Find where the given text appears and provide that cell's center as [X, Y] coordinate. 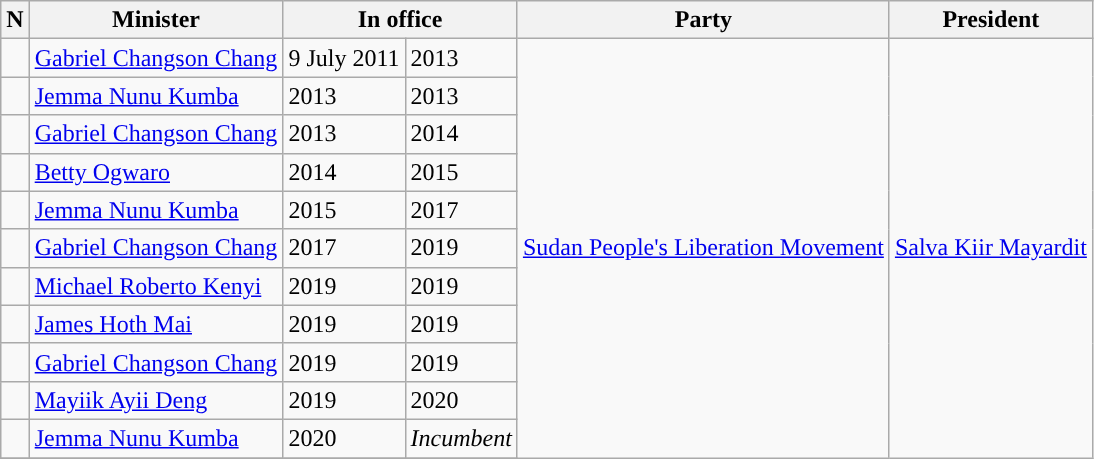
Mayiik Ayii Deng [156, 400]
Party [703, 20]
Salva Kiir Mayardit [990, 248]
Sudan People's Liberation Movement [703, 248]
President [990, 20]
James Hoth Mai [156, 324]
Michael Roberto Kenyi [156, 286]
In office [400, 20]
Minister [156, 20]
Incumbent [461, 438]
Betty Ogwaro [156, 172]
9 July 2011 [344, 58]
N [15, 20]
